For the text-containing cell, return its midpoint in (x, y) coordinate format. 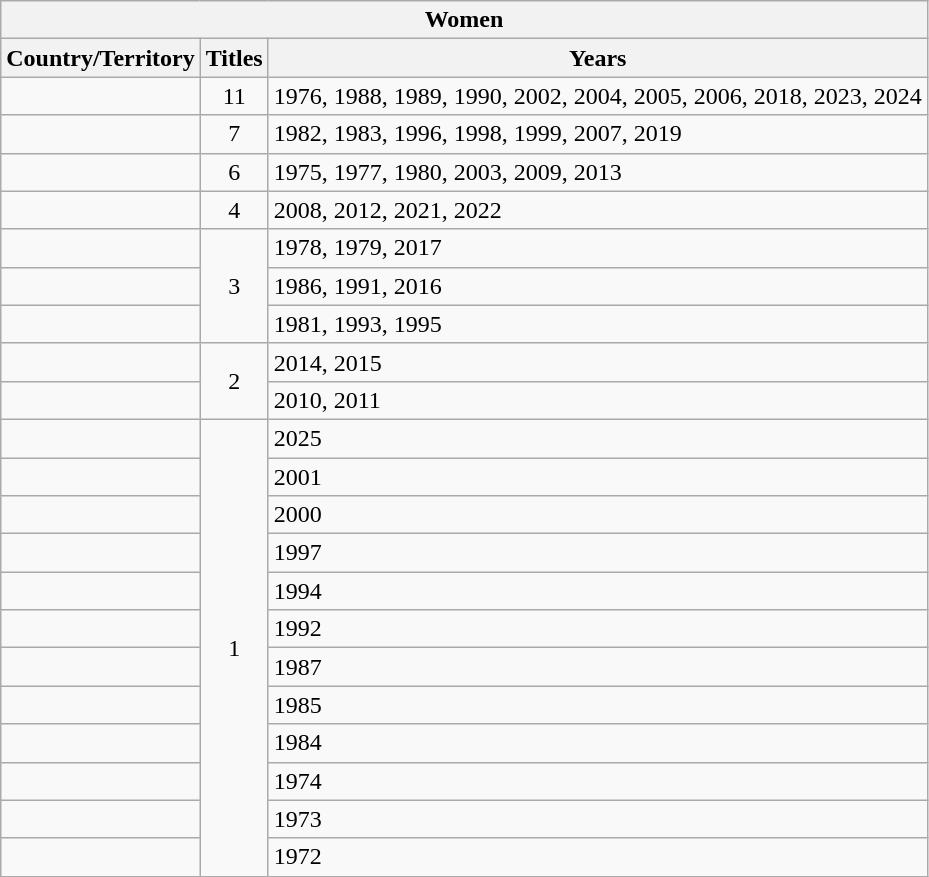
2 (234, 381)
1984 (598, 743)
1981, 1993, 1995 (598, 324)
2001 (598, 477)
2025 (598, 438)
1976, 1988, 1989, 1990, 2002, 2004, 2005, 2006, 2018, 2023, 2024 (598, 96)
4 (234, 210)
Women (464, 20)
1 (234, 648)
1986, 1991, 2016 (598, 286)
1978, 1979, 2017 (598, 248)
2014, 2015 (598, 362)
2010, 2011 (598, 400)
Years (598, 58)
1997 (598, 553)
1994 (598, 591)
1974 (598, 781)
11 (234, 96)
3 (234, 286)
2008, 2012, 2021, 2022 (598, 210)
Country/Territory (100, 58)
1973 (598, 819)
1982, 1983, 1996, 1998, 1999, 2007, 2019 (598, 134)
Titles (234, 58)
1985 (598, 705)
1975, 1977, 1980, 2003, 2009, 2013 (598, 172)
2000 (598, 515)
1987 (598, 667)
7 (234, 134)
1972 (598, 857)
6 (234, 172)
1992 (598, 629)
